Capture the cell that displays the provided text and extract its [X, Y] central coordinate. 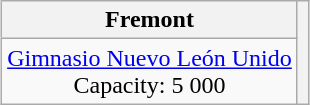
Gimnasio Nuevo León UnidoCapacity: 5 000 [150, 72]
Fremont [150, 20]
